Locate the cell with the specified text and output its [x, y] center coordinate. 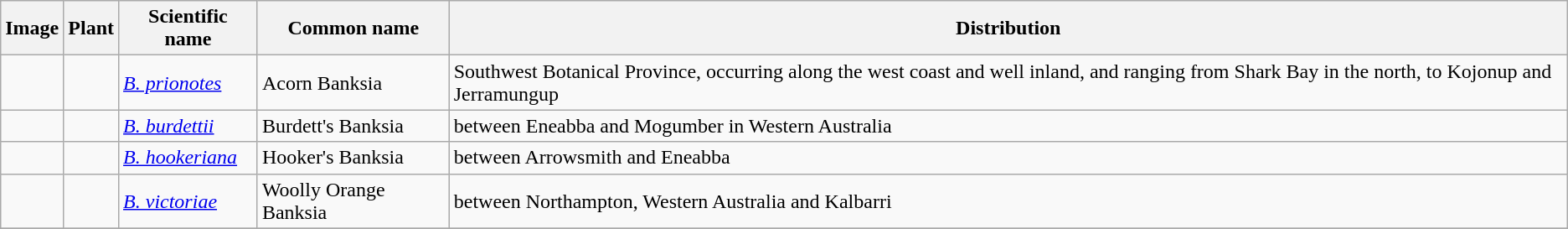
Image [32, 29]
between Eneabba and Mogumber in Western Australia [1008, 126]
Hooker's Banksia [353, 158]
Southwest Botanical Province, occurring along the west coast and well inland, and ranging from Shark Bay in the north, to Kojonup and Jerramungup [1008, 82]
between Northampton, Western Australia and Kalbarri [1008, 201]
B. burdettii [188, 126]
Burdett's Banksia [353, 126]
Scientific name [188, 29]
Common name [353, 29]
Acorn Banksia [353, 82]
between Arrowsmith and Eneabba [1008, 158]
B. victoriae [188, 201]
Woolly Orange Banksia [353, 201]
Distribution [1008, 29]
Plant [91, 29]
B. prionotes [188, 82]
B. hookeriana [188, 158]
